Search for the cell housing the specified text and yield its (x, y) center coordinate. 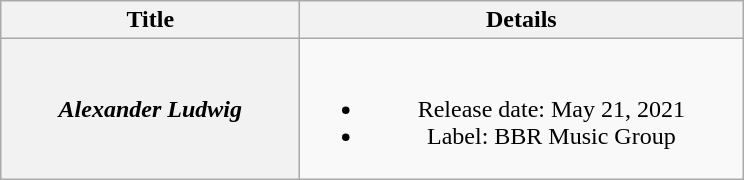
Details (522, 20)
Release date: May 21, 2021Label: BBR Music Group (522, 109)
Title (150, 20)
Alexander Ludwig (150, 109)
